Search for the cell housing the specified text and yield its (x, y) center coordinate. 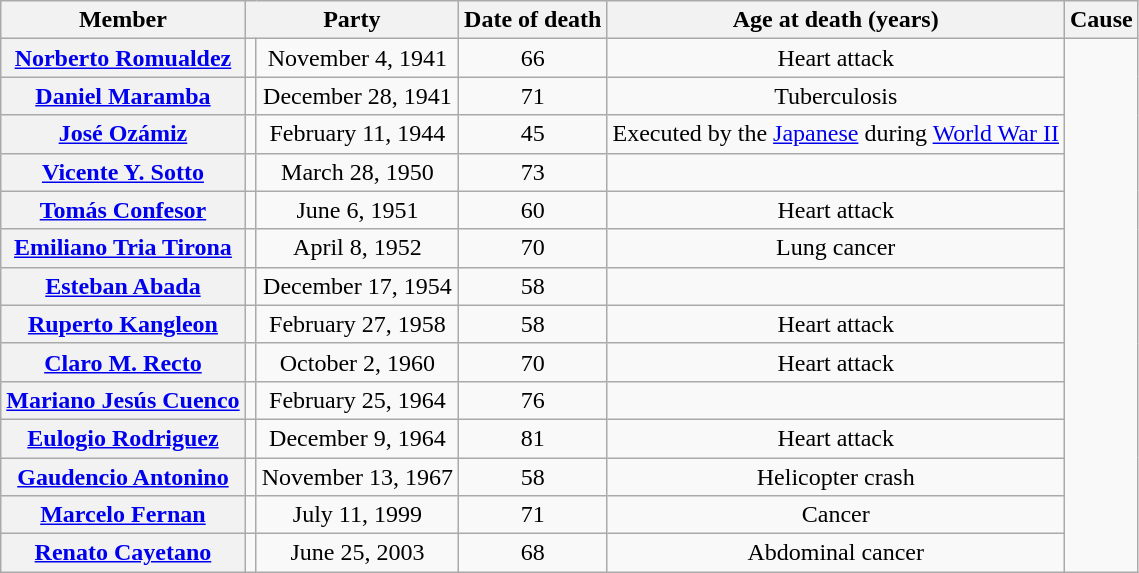
Executed by the Japanese during World War II (836, 134)
Cause (1101, 20)
Date of death (533, 20)
June 25, 2003 (357, 553)
Claro M. Recto (123, 362)
December 17, 1954 (357, 286)
February 27, 1958 (357, 324)
June 6, 1951 (357, 210)
July 11, 1999 (357, 515)
Abdominal cancer (836, 553)
Tomás Confesor (123, 210)
Mariano Jesús Cuenco (123, 400)
Tuberculosis (836, 96)
Esteban Abada (123, 286)
Member (123, 20)
68 (533, 553)
Lung cancer (836, 248)
66 (533, 58)
Renato Cayetano (123, 553)
Norberto Romualdez (123, 58)
73 (533, 172)
November 13, 1967 (357, 477)
February 25, 1964 (357, 400)
81 (533, 438)
December 9, 1964 (357, 438)
José Ozámiz (123, 134)
Gaudencio Antonino (123, 477)
April 8, 1952 (357, 248)
Helicopter crash (836, 477)
October 2, 1960 (357, 362)
76 (533, 400)
November 4, 1941 (357, 58)
Cancer (836, 515)
Age at death (years) (836, 20)
March 28, 1950 (357, 172)
December 28, 1941 (357, 96)
45 (533, 134)
February 11, 1944 (357, 134)
Vicente Y. Sotto (123, 172)
Emiliano Tria Tirona (123, 248)
Ruperto Kangleon (123, 324)
Eulogio Rodriguez (123, 438)
60 (533, 210)
Daniel Maramba (123, 96)
Marcelo Fernan (123, 515)
Party (352, 20)
